Output the [x, y] coordinate of the center of the cell containing the given text.  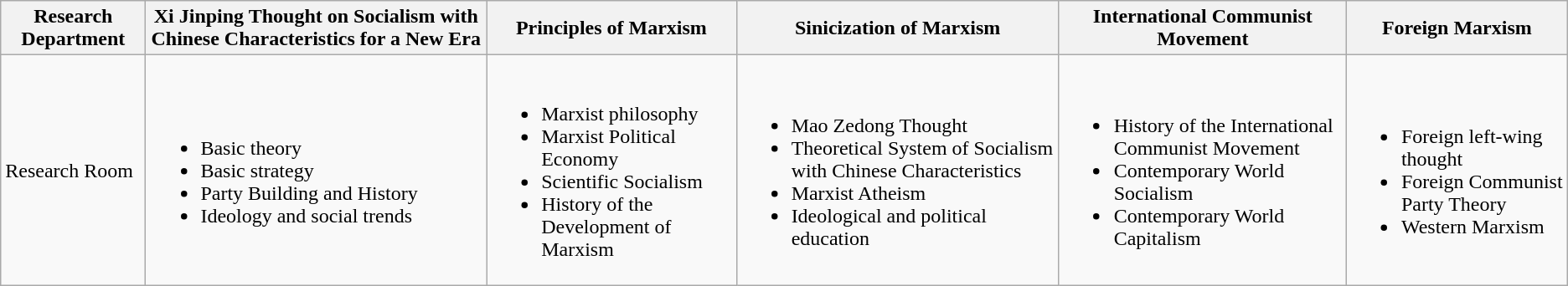
Research Room [74, 171]
Foreign left-wing thoughtForeign Communist Party TheoryWestern Marxism [1457, 171]
Sinicization of Marxism [898, 28]
Research Department [74, 28]
Foreign Marxism [1457, 28]
Xi Jinping Thought on Socialism with Chinese Characteristics for a New Era [317, 28]
Mao Zedong ThoughtTheoretical System of Socialism with Chinese CharacteristicsMarxist AtheismIdeological and political education [898, 171]
Principles of Marxism [611, 28]
Basic theoryBasic strategyParty Building and HistoryIdeology and social trends [317, 171]
Marxist philosophyMarxist Political EconomyScientific SocialismHistory of the Development of Marxism [611, 171]
International Communist Movement [1203, 28]
History of the International Communist MovementContemporary World SocialismContemporary World Capitalism [1203, 171]
